Return [x, y] of the center of cell containing provided text 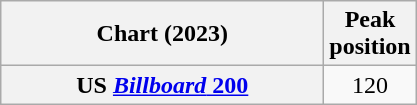
Peakposition [370, 34]
Chart (2023) [162, 34]
120 [370, 85]
US Billboard 200 [162, 85]
